Scan for the cell matching the given text and deliver its (X, Y) coordinate at center. 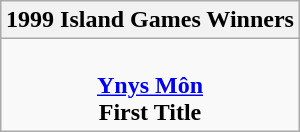
1999 Island Games Winners (150, 20)
Ynys MônFirst Title (150, 85)
